Output the [X, Y] coordinate of the center of the cell containing the given text.  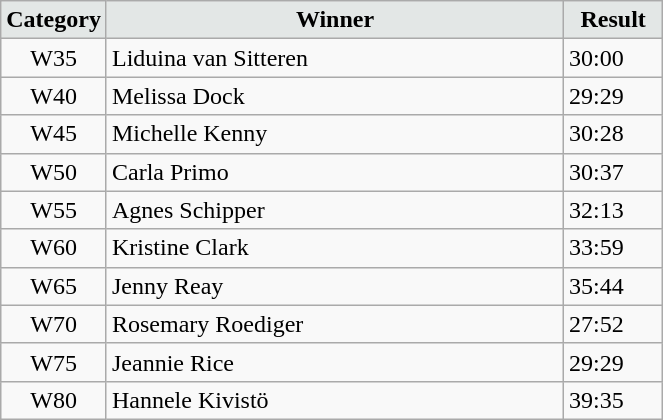
Jeannie Rice [334, 362]
W35 [54, 58]
W80 [54, 400]
W55 [54, 210]
Michelle Kenny [334, 134]
33:59 [614, 248]
27:52 [614, 324]
Hannele Kivistö [334, 400]
30:37 [614, 172]
W65 [54, 286]
Carla Primo [334, 172]
W60 [54, 248]
Liduina van Sitteren [334, 58]
W50 [54, 172]
W75 [54, 362]
35:44 [614, 286]
32:13 [614, 210]
Winner [334, 20]
Melissa Dock [334, 96]
30:00 [614, 58]
Kristine Clark [334, 248]
39:35 [614, 400]
W45 [54, 134]
Result [614, 20]
Agnes Schipper [334, 210]
W40 [54, 96]
Rosemary Roediger [334, 324]
30:28 [614, 134]
W70 [54, 324]
Jenny Reay [334, 286]
Category [54, 20]
